Search for the cell housing the specified text and yield its [x, y] center coordinate. 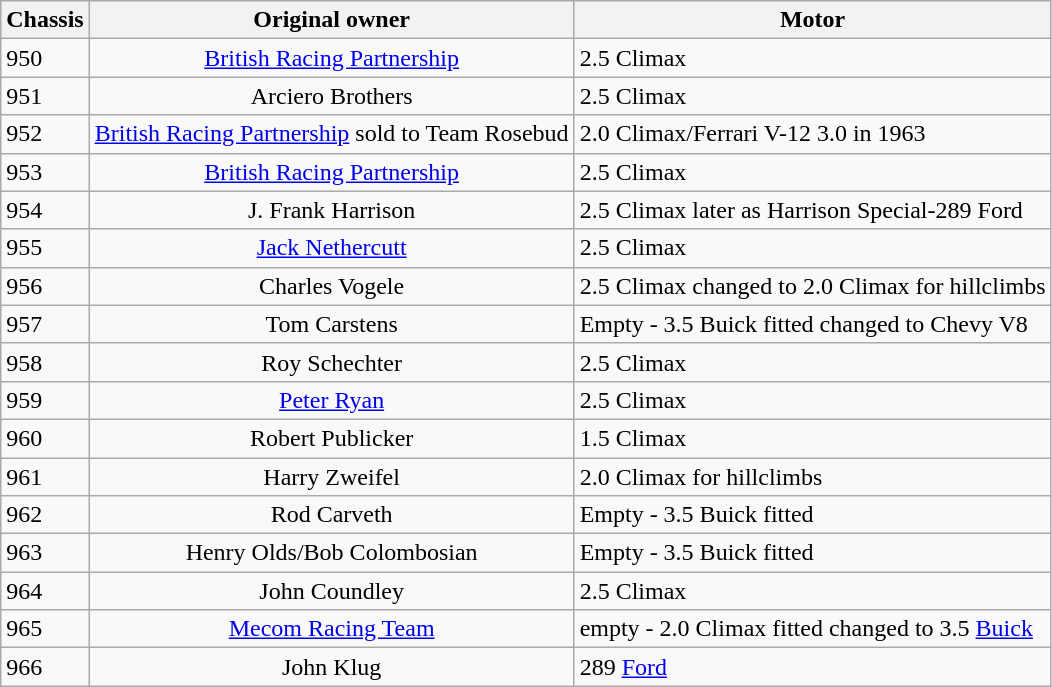
953 [45, 172]
2.0 Climax for hillclimbs [812, 477]
966 [45, 667]
950 [45, 58]
951 [45, 96]
Peter Ryan [332, 400]
empty - 2.0 Climax fitted changed to 3.5 Buick [812, 629]
Harry Zweifel [332, 477]
John Klug [332, 667]
2.0 Climax/Ferrari V-12 3.0 in 1963 [812, 134]
957 [45, 324]
958 [45, 362]
Motor [812, 20]
Chassis [45, 20]
Original owner [332, 20]
962 [45, 515]
2.5 Climax later as Harrison Special-289 Ford [812, 210]
Empty - 3.5 Buick fitted changed to Chevy V8 [812, 324]
961 [45, 477]
Mecom Racing Team [332, 629]
Henry Olds/Bob Colombosian [332, 553]
John Coundley [332, 591]
2.5 Climax changed to 2.0 Climax for hillclimbs [812, 286]
Jack Nethercutt [332, 248]
960 [45, 438]
963 [45, 553]
289 Ford [812, 667]
1.5 Climax [812, 438]
959 [45, 400]
Charles Vogele [332, 286]
956 [45, 286]
964 [45, 591]
Arciero Brothers [332, 96]
965 [45, 629]
955 [45, 248]
Roy Schechter [332, 362]
Robert Publicker [332, 438]
J. Frank Harrison [332, 210]
British Racing Partnership sold to Team Rosebud [332, 134]
952 [45, 134]
Rod Carveth [332, 515]
954 [45, 210]
Tom Carstens [332, 324]
